Return (x, y) of the center of cell containing provided text 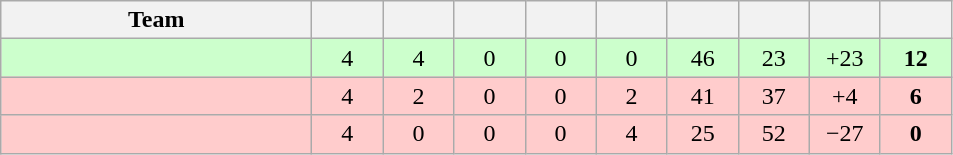
12 (916, 58)
41 (702, 96)
23 (774, 58)
−27 (844, 134)
+23 (844, 58)
52 (774, 134)
6 (916, 96)
+4 (844, 96)
25 (702, 134)
Team (156, 20)
46 (702, 58)
37 (774, 96)
